Detect which cell encompasses the target text, then output its [x, y] center coordinate. 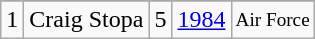
1984 [202, 20]
Craig Stopa [86, 20]
Air Force [272, 20]
5 [160, 20]
1 [12, 20]
